Search for the cell housing the specified text and yield its [X, Y] center coordinate. 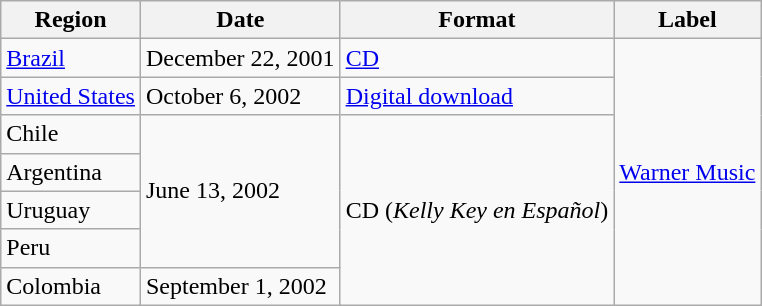
Digital download [477, 96]
Uruguay [71, 210]
September 1, 2002 [240, 286]
United States [71, 96]
Format [477, 20]
Label [688, 20]
Colombia [71, 286]
December 22, 2001 [240, 58]
October 6, 2002 [240, 96]
Chile [71, 134]
June 13, 2002 [240, 191]
Region [71, 20]
Argentina [71, 172]
Brazil [71, 58]
CD [477, 58]
Date [240, 20]
CD (Kelly Key en Español) [477, 210]
Warner Music [688, 172]
Peru [71, 248]
